From the cell containing the given text, extract its center point as [X, Y] coordinate. 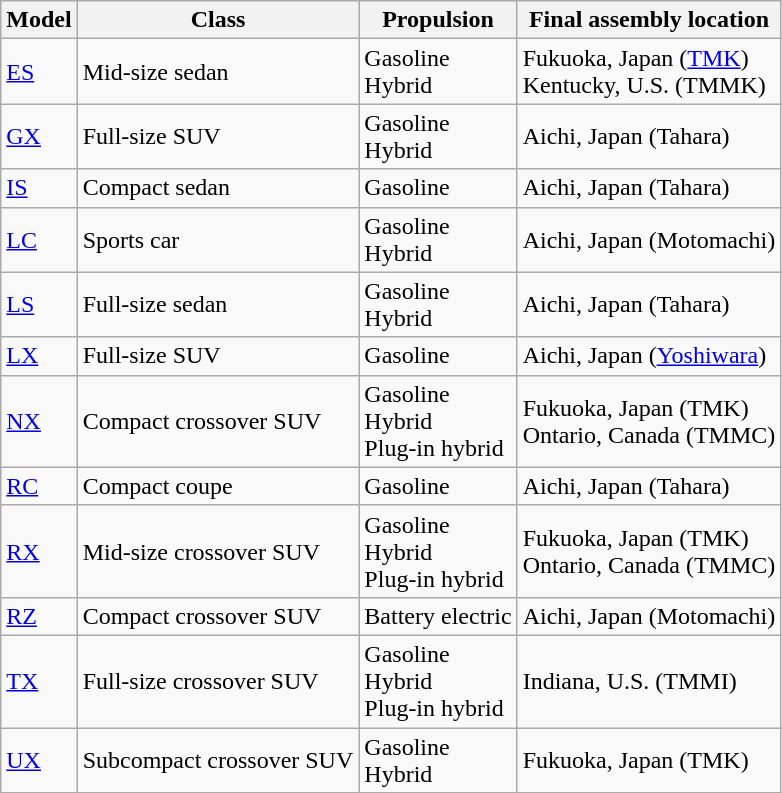
Model [39, 20]
Mid-size sedan [218, 72]
Final assembly location [649, 20]
Full-size crossover SUV [218, 681]
ES [39, 72]
Battery electric [438, 616]
LC [39, 240]
Propulsion [438, 20]
UX [39, 760]
Indiana, U.S. (TMMI) [649, 681]
Compact coupe [218, 486]
RZ [39, 616]
NX [39, 421]
TX [39, 681]
Fukuoka, Japan (TMK)Kentucky, U.S. (TMMK) [649, 72]
RC [39, 486]
Aichi, Japan (Yoshiwara) [649, 356]
IS [39, 188]
Fukuoka, Japan (TMK) [649, 760]
LX [39, 356]
Subcompact crossover SUV [218, 760]
Compact sedan [218, 188]
RX [39, 551]
Sports car [218, 240]
Full-size sedan [218, 304]
Class [218, 20]
LS [39, 304]
GX [39, 136]
Mid-size crossover SUV [218, 551]
